Output the [x, y] coordinate of the center of the cell containing the given text.  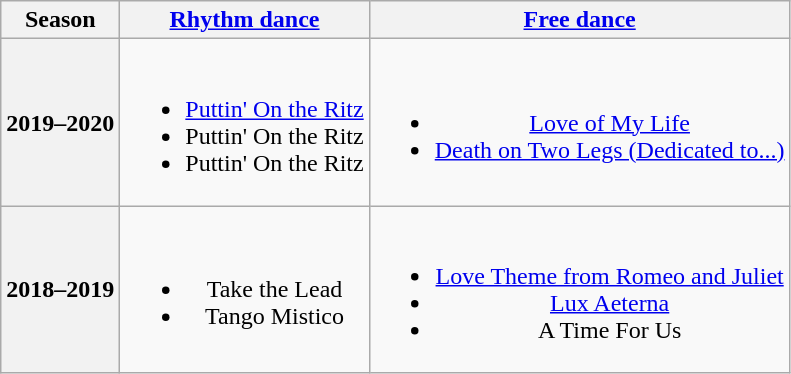
2019–2020 [60, 122]
Season [60, 20]
Love Theme from Romeo and Juliet Lux Aeterna A Time For Us [580, 290]
Puttin' On the Ritz Puttin' On the Ritz Puttin' On the Ritz [244, 122]
Rhythm dance [244, 20]
Love of My LifeDeath on Two Legs (Dedicated to...) [580, 122]
Take the Lead Tango Mistico [244, 290]
2018–2019 [60, 290]
Free dance [580, 20]
